Search for the cell housing the specified text and yield its (X, Y) center coordinate. 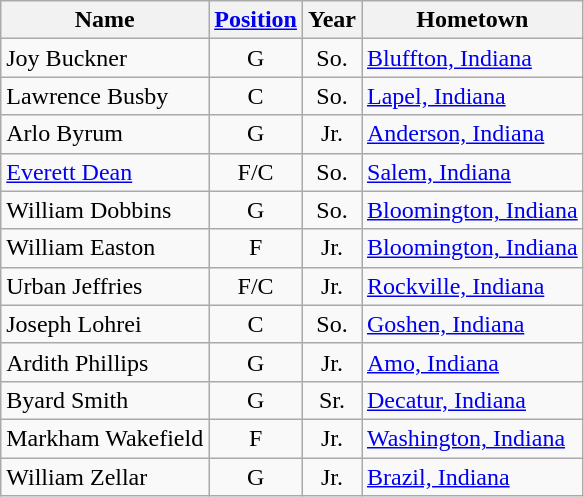
Arlo Byrum (105, 134)
Name (105, 20)
Hometown (473, 20)
Amo, Indiana (473, 362)
Year (332, 20)
Markham Wakefield (105, 438)
Joseph Lohrei (105, 324)
Brazil, Indiana (473, 477)
Salem, Indiana (473, 172)
Bluffton, Indiana (473, 58)
Urban Jeffries (105, 286)
Joy Buckner (105, 58)
Decatur, Indiana (473, 400)
Goshen, Indiana (473, 324)
Sr. (332, 400)
Anderson, Indiana (473, 134)
William Zellar (105, 477)
Lawrence Busby (105, 96)
Rockville, Indiana (473, 286)
Position (256, 20)
Byard Smith (105, 400)
William Easton (105, 248)
Ardith Phillips (105, 362)
Everett Dean (105, 172)
Lapel, Indiana (473, 96)
Washington, Indiana (473, 438)
William Dobbins (105, 210)
